Search for the cell housing the specified text and yield its (x, y) center coordinate. 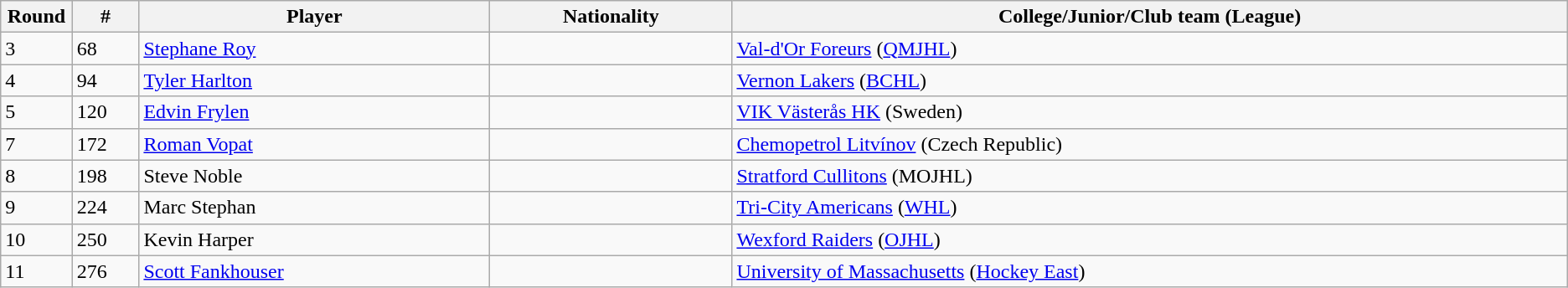
Vernon Lakers (BCHL) (1149, 80)
Round (37, 17)
198 (106, 176)
9 (37, 208)
Wexford Raiders (OJHL) (1149, 239)
250 (106, 239)
120 (106, 112)
Val-d'Or Foreurs (QMJHL) (1149, 49)
3 (37, 49)
11 (37, 271)
# (106, 17)
Stephane Roy (315, 49)
10 (37, 239)
68 (106, 49)
Tyler Harlton (315, 80)
Scott Fankhouser (315, 271)
VIK Västerås HK (Sweden) (1149, 112)
Kevin Harper (315, 239)
Stratford Cullitons (MOJHL) (1149, 176)
University of Massachusetts (Hockey East) (1149, 271)
Nationality (611, 17)
5 (37, 112)
172 (106, 144)
Edvin Frylen (315, 112)
Marc Stephan (315, 208)
94 (106, 80)
Player (315, 17)
Tri-City Americans (WHL) (1149, 208)
224 (106, 208)
Roman Vopat (315, 144)
8 (37, 176)
College/Junior/Club team (League) (1149, 17)
Chemopetrol Litvínov (Czech Republic) (1149, 144)
Steve Noble (315, 176)
7 (37, 144)
4 (37, 80)
276 (106, 271)
